Determine the (x, y) coordinate at the center of the cell enclosing the given text.  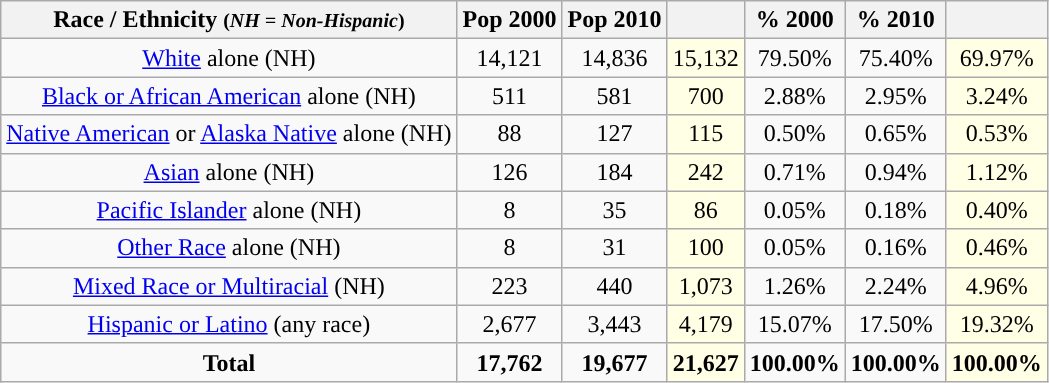
4,179 (706, 324)
35 (614, 210)
440 (614, 286)
14,836 (614, 58)
115 (706, 134)
19,677 (614, 362)
Pacific Islander alone (NH) (229, 210)
Native American or Alaska Native alone (NH) (229, 134)
0.46% (996, 248)
White alone (NH) (229, 58)
17.50% (896, 324)
Black or African American alone (NH) (229, 96)
581 (614, 96)
2.95% (896, 96)
% 2010 (896, 20)
75.40% (896, 58)
15.07% (794, 324)
0.94% (896, 172)
19.32% (996, 324)
31 (614, 248)
127 (614, 134)
2,677 (510, 324)
0.16% (896, 248)
Pop 2000 (510, 20)
14,121 (510, 58)
69.97% (996, 58)
242 (706, 172)
0.50% (794, 134)
Total (229, 362)
88 (510, 134)
3,443 (614, 324)
1.26% (794, 286)
21,627 (706, 362)
% 2000 (794, 20)
Pop 2010 (614, 20)
126 (510, 172)
1,073 (706, 286)
Race / Ethnicity (NH = Non-Hispanic) (229, 20)
0.65% (896, 134)
2.88% (794, 96)
2.24% (896, 286)
0.71% (794, 172)
0.53% (996, 134)
Other Race alone (NH) (229, 248)
511 (510, 96)
15,132 (706, 58)
17,762 (510, 362)
184 (614, 172)
4.96% (996, 286)
0.18% (896, 210)
0.40% (996, 210)
79.50% (794, 58)
3.24% (996, 96)
223 (510, 286)
86 (706, 210)
Hispanic or Latino (any race) (229, 324)
Asian alone (NH) (229, 172)
Mixed Race or Multiracial (NH) (229, 286)
700 (706, 96)
1.12% (996, 172)
100 (706, 248)
